Detect which cell encompasses the target text, then output its [X, Y] center coordinate. 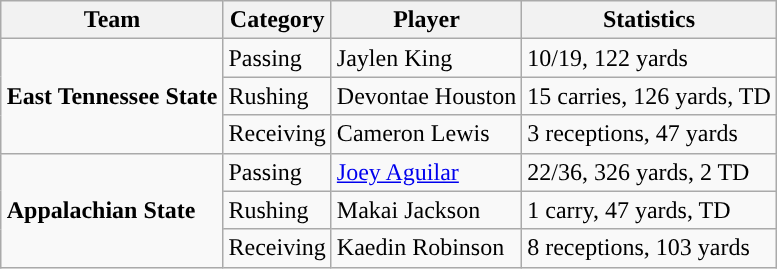
Statistics [650, 20]
Devontae Houston [426, 96]
15 carries, 126 yards, TD [650, 96]
22/36, 326 yards, 2 TD [650, 172]
Kaedin Robinson [426, 248]
3 receptions, 47 yards [650, 134]
Appalachian State [112, 210]
Jaylen King [426, 58]
Joey Aguilar [426, 172]
Makai Jackson [426, 210]
Team [112, 20]
10/19, 122 yards [650, 58]
Cameron Lewis [426, 134]
Player [426, 20]
8 receptions, 103 yards [650, 248]
Category [277, 20]
1 carry, 47 yards, TD [650, 210]
East Tennessee State [112, 96]
